Determine the [x, y] coordinate at the center of the cell enclosing the given text.  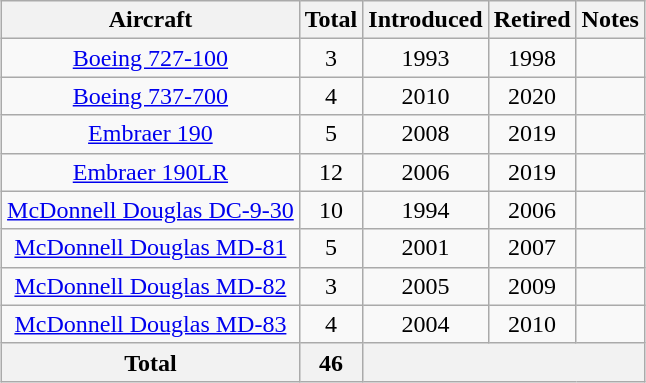
2004 [426, 324]
2005 [426, 286]
Notes [610, 20]
Embraer 190LR [151, 172]
McDonnell Douglas DC-9-30 [151, 210]
Aircraft [151, 20]
Embraer 190 [151, 134]
2007 [532, 248]
1994 [426, 210]
10 [331, 210]
Boeing 737-700 [151, 96]
1998 [532, 58]
2020 [532, 96]
12 [331, 172]
McDonnell Douglas MD-82 [151, 286]
2001 [426, 248]
Introduced [426, 20]
McDonnell Douglas MD-81 [151, 248]
2008 [426, 134]
46 [331, 362]
McDonnell Douglas MD-83 [151, 324]
Retired [532, 20]
Boeing 727-100 [151, 58]
1993 [426, 58]
2009 [532, 286]
